Determine the [X, Y] coordinate at the center of the cell enclosing the given text.  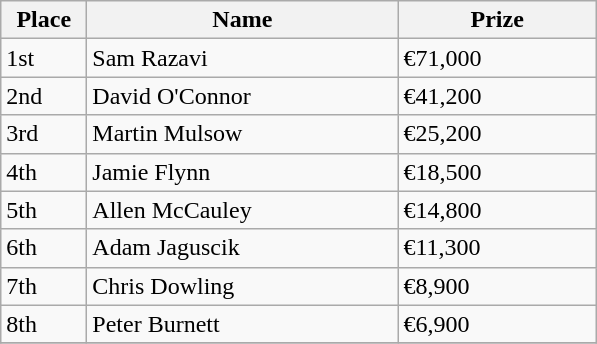
5th [44, 210]
€25,200 [498, 134]
6th [44, 248]
€14,800 [498, 210]
Allen McCauley [242, 210]
Prize [498, 20]
2nd [44, 96]
7th [44, 286]
Peter Burnett [242, 324]
8th [44, 324]
Name [242, 20]
3rd [44, 134]
Jamie Flynn [242, 172]
€6,900 [498, 324]
1st [44, 58]
Sam Razavi [242, 58]
David O'Connor [242, 96]
€18,500 [498, 172]
4th [44, 172]
Place [44, 20]
€11,300 [498, 248]
€41,200 [498, 96]
Martin Mulsow [242, 134]
€71,000 [498, 58]
Chris Dowling [242, 286]
Adam Jaguscik [242, 248]
€8,900 [498, 286]
